Output the (X, Y) coordinate of the center of the cell containing the given text.  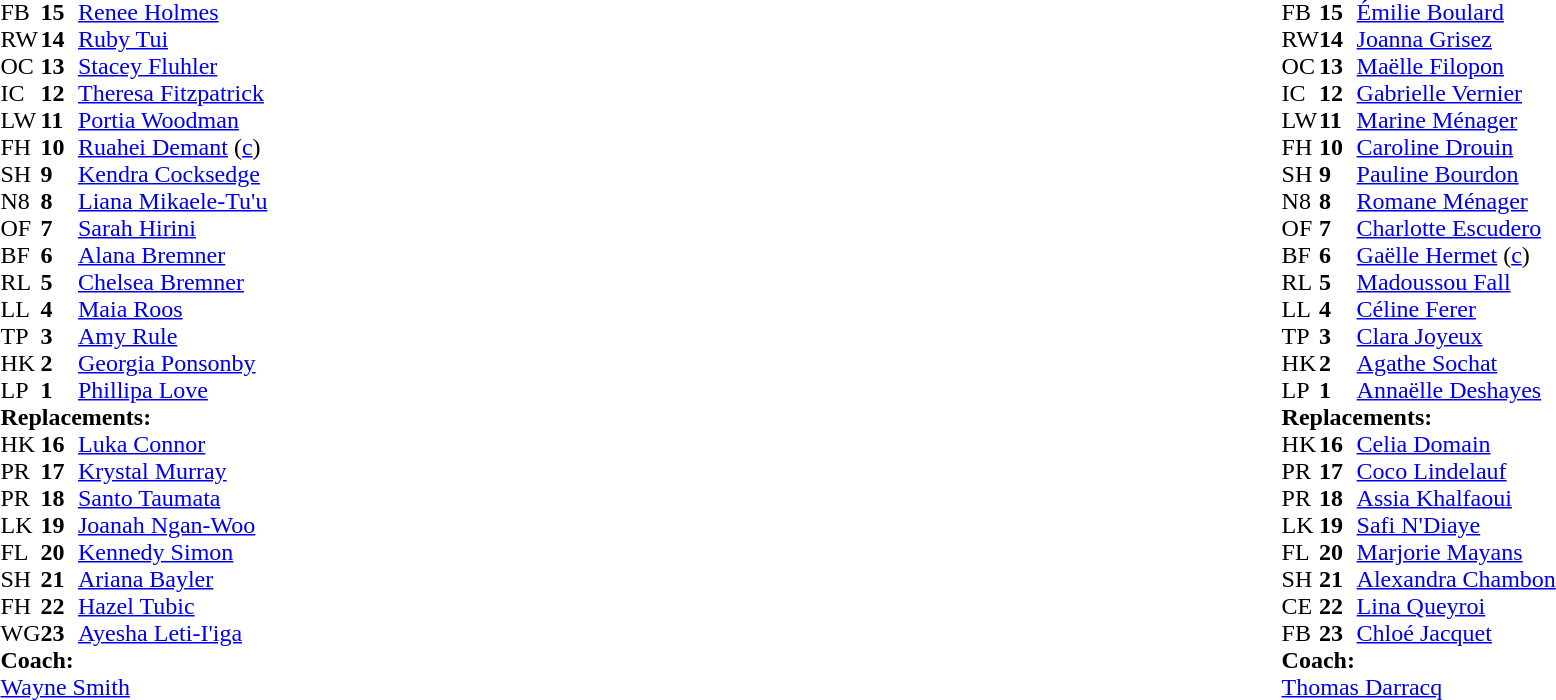
Maëlle Filopon (1456, 66)
Lina Queyroi (1456, 606)
Caroline Drouin (1456, 148)
Ayesha Leti-I'iga (172, 634)
Marine Ménager (1456, 120)
Joanna Grisez (1456, 40)
Portia Woodman (172, 120)
Theresa Fitzpatrick (172, 94)
Celia Domain (1456, 444)
Joanah Ngan-Woo (172, 526)
Georgia Ponsonby (172, 364)
Agathe Sochat (1456, 364)
Kendra Cocksedge (172, 174)
Safi N'Diaye (1456, 526)
Romane Ménager (1456, 202)
Pauline Bourdon (1456, 174)
Alexandra Chambon (1456, 580)
Phillipa Love (172, 390)
Ariana Bayler (172, 580)
Sarah Hirini (172, 228)
Hazel Tubic (172, 606)
Amy Rule (172, 336)
Krystal Murray (172, 472)
CE (1301, 606)
WG (20, 634)
Maia Roos (172, 310)
Céline Ferer (1456, 310)
Luka Connor (172, 444)
Santo Taumata (172, 498)
FB (1301, 634)
Kennedy Simon (172, 552)
Chloé Jacquet (1456, 634)
Chelsea Bremner (172, 282)
Gaëlle Hermet (c) (1456, 256)
Coco Lindelauf (1456, 472)
Alana Bremner (172, 256)
Stacey Fluhler (172, 66)
Liana Mikaele-Tu'u (172, 202)
Charlotte Escudero (1456, 228)
Ruby Tui (172, 40)
Marjorie Mayans (1456, 552)
Gabrielle Vernier (1456, 94)
Annaëlle Deshayes (1456, 390)
Clara Joyeux (1456, 336)
Ruahei Demant (c) (172, 148)
Assia Khalfaoui (1456, 498)
Madoussou Fall (1456, 282)
